Search for the cell housing the specified text and yield its [x, y] center coordinate. 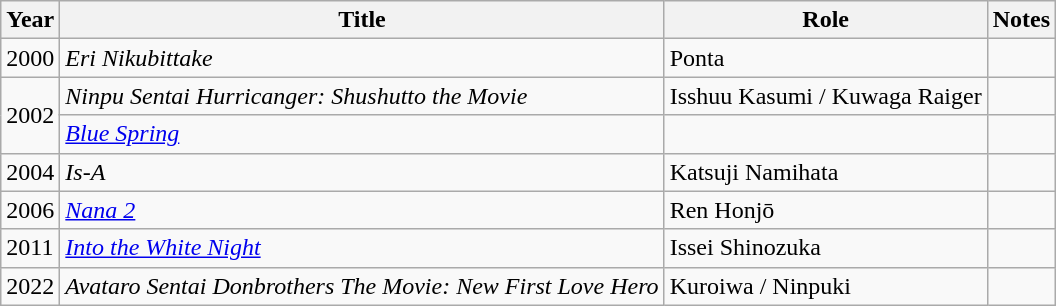
Notes [1021, 20]
Year [30, 20]
Ninpu Sentai Hurricanger: Shushutto the Movie [362, 96]
Katsuji Namihata [826, 172]
Nana 2 [362, 210]
2002 [30, 115]
Ren Honjō [826, 210]
Blue Spring [362, 134]
Eri Nikubittake [362, 58]
Isshuu Kasumi / Kuwaga Raiger [826, 96]
2022 [30, 286]
2006 [30, 210]
Avataro Sentai Donbrothers The Movie: New First Love Hero [362, 286]
2000 [30, 58]
Issei Shinozuka [826, 248]
2011 [30, 248]
Kuroiwa / Ninpuki [826, 286]
Is-A [362, 172]
Ponta [826, 58]
Role [826, 20]
Title [362, 20]
Into the White Night [362, 248]
2004 [30, 172]
